For the text-containing cell, return its midpoint in (x, y) coordinate format. 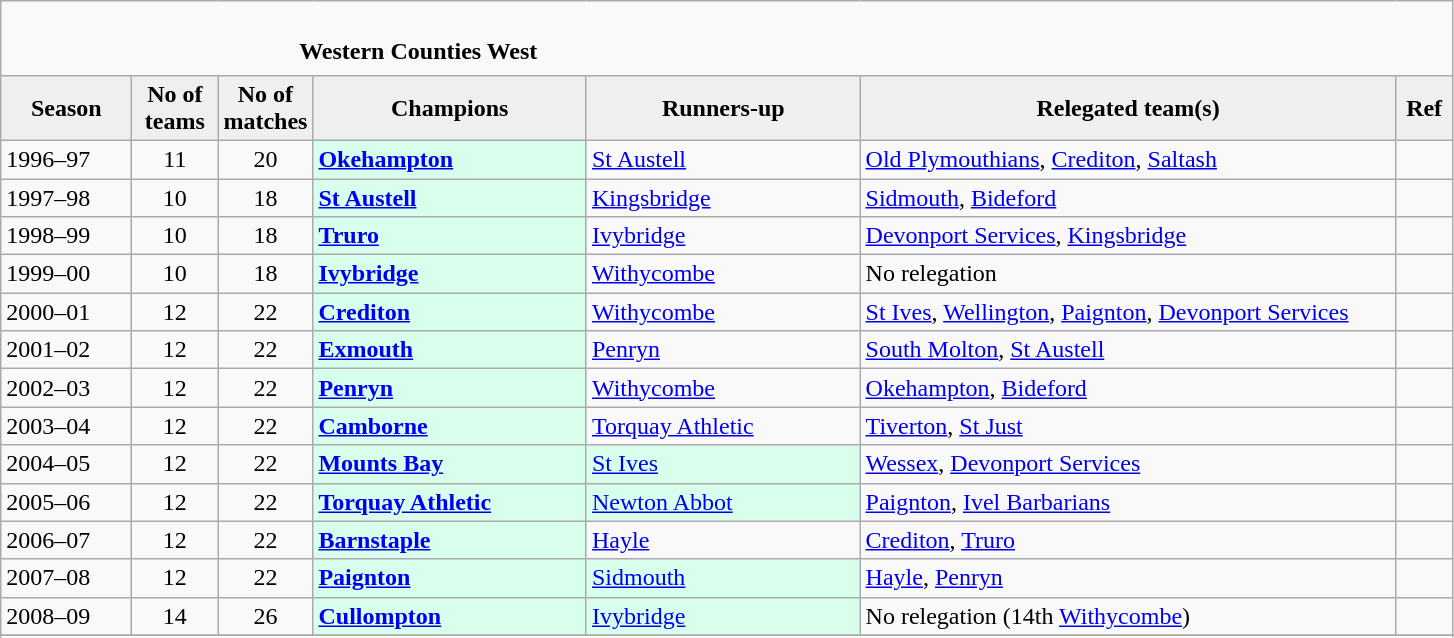
1996–97 (66, 159)
Champions (450, 108)
2001–02 (66, 350)
1998–99 (66, 236)
St Ives, Wellington, Paignton, Devonport Services (1128, 312)
Barnstaple (450, 540)
Mounts Bay (450, 464)
2002–03 (66, 388)
26 (266, 616)
Hayle (723, 540)
Kingsbridge (723, 197)
Paignton (450, 578)
Paignton, Ivel Barbarians (1128, 502)
Tiverton, St Just (1128, 426)
Relegated team(s) (1128, 108)
Crediton (450, 312)
Runners-up (723, 108)
No relegation (14th Withycombe) (1128, 616)
1999–00 (66, 274)
No of teams (175, 108)
No of matches (266, 108)
Okehampton, Bideford (1128, 388)
Exmouth (450, 350)
Camborne (450, 426)
Cullompton (450, 616)
20 (266, 159)
Wessex, Devonport Services (1128, 464)
No relegation (1128, 274)
Ref (1424, 108)
Hayle, Penryn (1128, 578)
2005–06 (66, 502)
Devonport Services, Kingsbridge (1128, 236)
14 (175, 616)
2003–04 (66, 426)
Sidmouth, Bideford (1128, 197)
2000–01 (66, 312)
2004–05 (66, 464)
1997–98 (66, 197)
11 (175, 159)
Okehampton (450, 159)
2007–08 (66, 578)
2006–07 (66, 540)
Old Plymouthians, Crediton, Saltash (1128, 159)
South Molton, St Austell (1128, 350)
St Ives (723, 464)
Sidmouth (723, 578)
Newton Abbot (723, 502)
Season (66, 108)
Crediton, Truro (1128, 540)
2008–09 (66, 616)
Truro (450, 236)
